Return the (x, y) coordinate for the center point of the cell that contains the specified text.  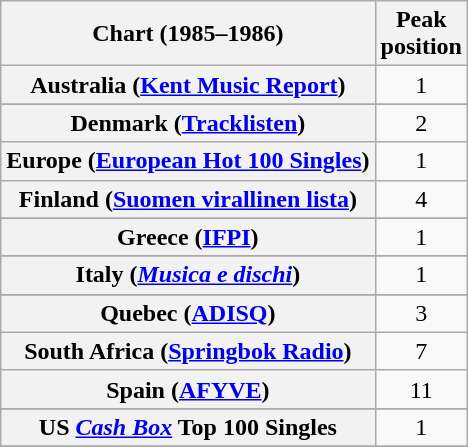
3 (421, 313)
4 (421, 199)
US Cash Box Top 100 Singles (188, 427)
South Africa (Springbok Radio) (188, 351)
Quebec (ADISQ) (188, 313)
Denmark (Tracklisten) (188, 123)
Finland (Suomen virallinen lista) (188, 199)
Spain (AFYVE) (188, 389)
7 (421, 351)
Chart (1985–1986) (188, 34)
11 (421, 389)
Europe (European Hot 100 Singles) (188, 161)
2 (421, 123)
Italy (Musica e dischi) (188, 275)
Greece (IFPI) (188, 237)
Peakposition (421, 34)
Australia (Kent Music Report) (188, 85)
